Capture the cell that displays the provided text and extract its (x, y) central coordinate. 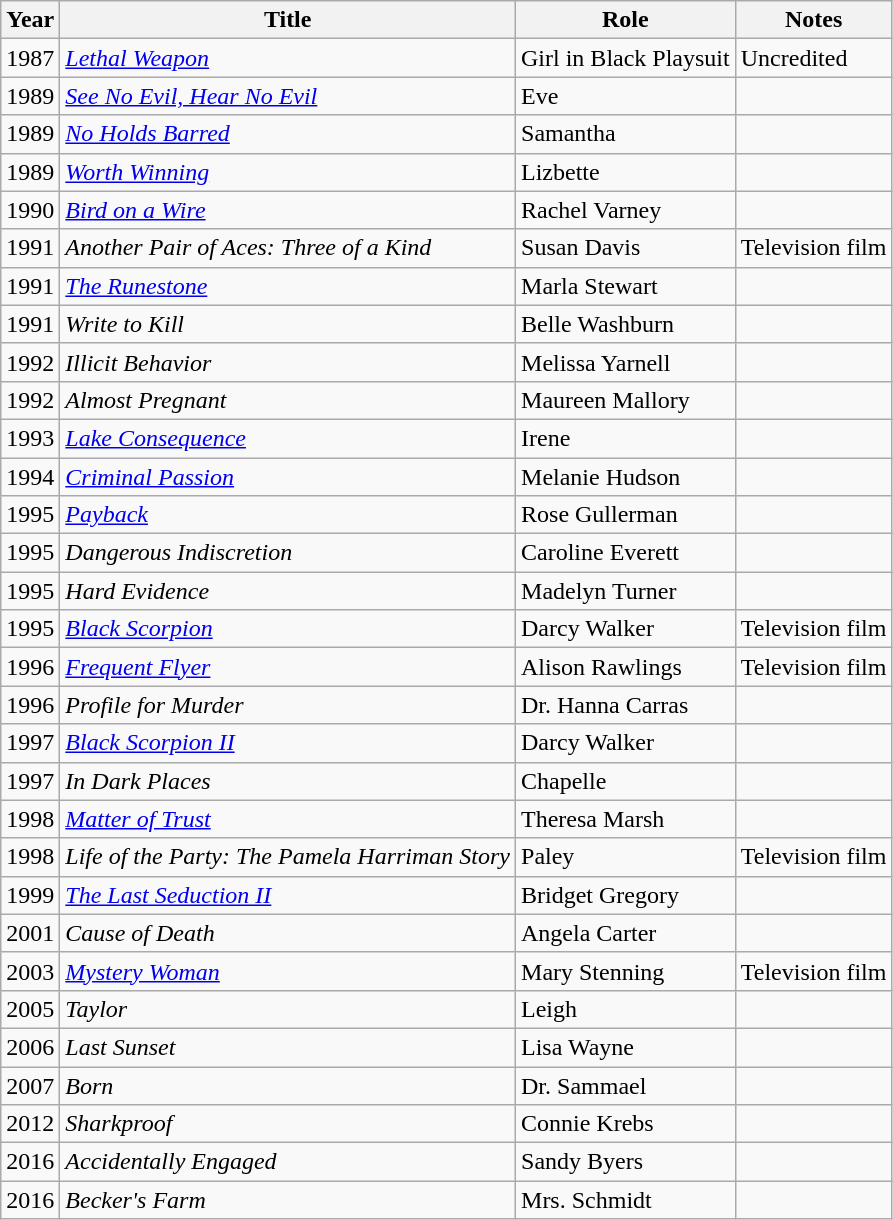
Caroline Everett (626, 553)
Criminal Passion (288, 477)
No Holds Barred (288, 134)
Black Scorpion (288, 629)
See No Evil, Hear No Evil (288, 96)
2003 (30, 971)
Chapelle (626, 781)
Sharkproof (288, 1124)
Sandy Byers (626, 1162)
1990 (30, 210)
Connie Krebs (626, 1124)
Marla Stewart (626, 286)
2012 (30, 1124)
In Dark Places (288, 781)
Dr. Hanna Carras (626, 705)
Rachel Varney (626, 210)
Melissa Yarnell (626, 362)
Hard Evidence (288, 591)
Becker's Farm (288, 1200)
1994 (30, 477)
2001 (30, 933)
Samantha (626, 134)
Mystery Woman (288, 971)
Melanie Hudson (626, 477)
Theresa Marsh (626, 819)
Angela Carter (626, 933)
Accidentally Engaged (288, 1162)
1987 (30, 58)
Mary Stenning (626, 971)
Rose Gullerman (626, 515)
Mrs. Schmidt (626, 1200)
Matter of Trust (288, 819)
Year (30, 20)
Black Scorpion II (288, 743)
Bird on a Wire (288, 210)
2007 (30, 1085)
2006 (30, 1047)
Life of the Party: The Pamela Harriman Story (288, 857)
2005 (30, 1009)
Madelyn Turner (626, 591)
Alison Rawlings (626, 667)
Lethal Weapon (288, 58)
Lisa Wayne (626, 1047)
Title (288, 20)
Another Pair of Aces: Three of a Kind (288, 248)
Lizbette (626, 172)
Almost Pregnant (288, 400)
Eve (626, 96)
1993 (30, 438)
Susan Davis (626, 248)
Notes (814, 20)
Payback (288, 515)
Dangerous Indiscretion (288, 553)
Uncredited (814, 58)
1999 (30, 895)
The Last Seduction II (288, 895)
Worth Winning (288, 172)
Irene (626, 438)
Girl in Black Playsuit (626, 58)
Bridget Gregory (626, 895)
Illicit Behavior (288, 362)
Profile for Murder (288, 705)
The Runestone (288, 286)
Dr. Sammael (626, 1085)
Cause of Death (288, 933)
Born (288, 1085)
Frequent Flyer (288, 667)
Maureen Mallory (626, 400)
Paley (626, 857)
Leigh (626, 1009)
Lake Consequence (288, 438)
Belle Washburn (626, 324)
Last Sunset (288, 1047)
Write to Kill (288, 324)
Taylor (288, 1009)
Role (626, 20)
